Return the (x, y) coordinate for the center point of the cell that contains the specified text.  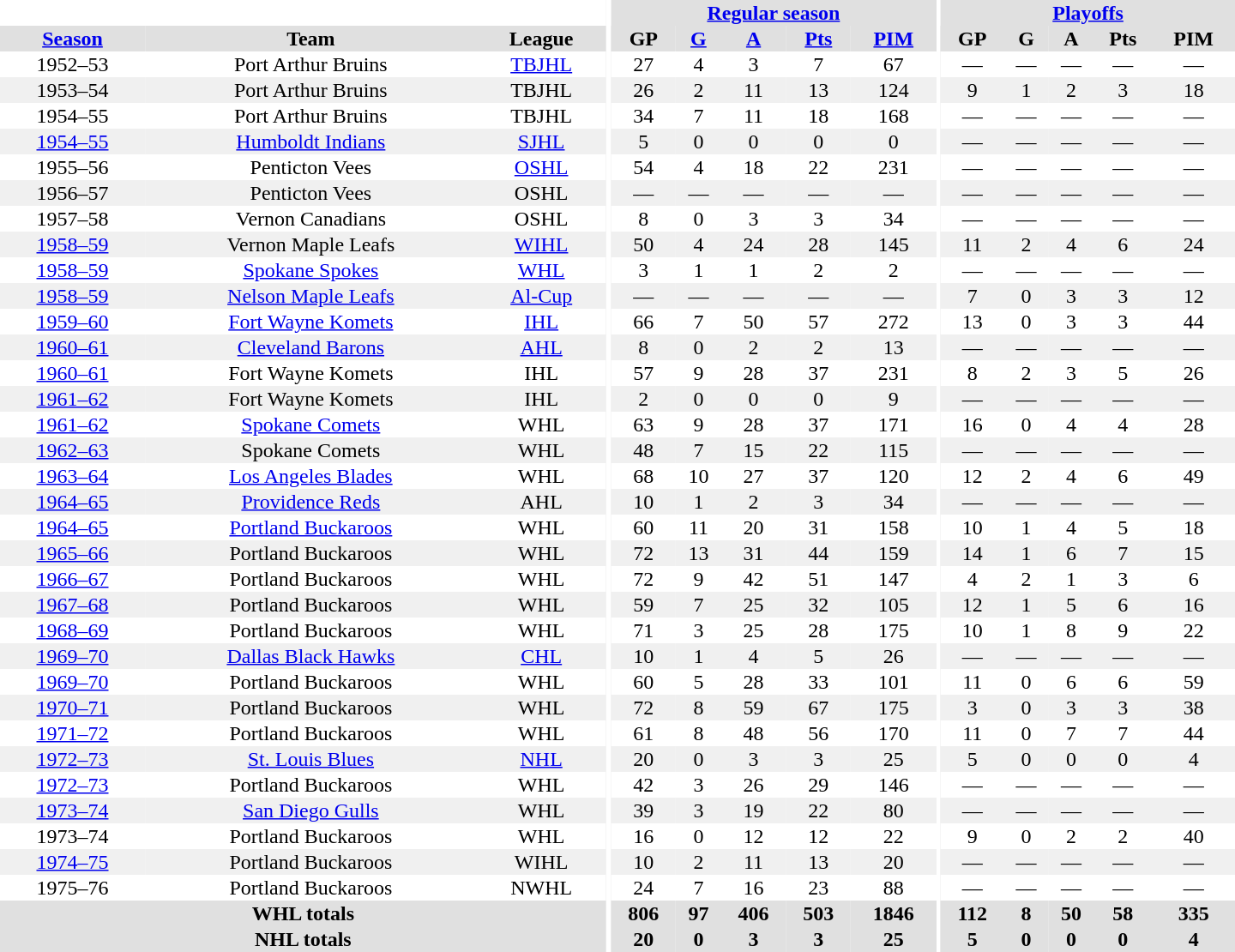
29 (818, 785)
WHL totals (304, 913)
Regular season (774, 13)
101 (894, 682)
1965–66 (72, 553)
56 (818, 733)
33 (818, 682)
1955–56 (72, 167)
San Diego Gulls (310, 810)
1974–75 (72, 862)
58 (1123, 913)
159 (894, 553)
Nelson Maple Leafs (310, 296)
Team (310, 39)
Spokane Spokes (310, 270)
38 (1194, 708)
SJHL (542, 142)
Vernon Canadians (310, 219)
19 (754, 810)
88 (894, 888)
68 (643, 476)
145 (894, 244)
23 (818, 888)
Providence Reds (310, 502)
Dallas Black Hawks (310, 656)
115 (894, 450)
Playoffs (1087, 13)
Humboldt Indians (310, 142)
NWHL (542, 888)
Vernon Maple Leafs (310, 244)
1968–69 (72, 630)
Al-Cup (542, 296)
112 (973, 913)
Cleveland Barons (310, 347)
St. Louis Blues (310, 759)
Season (72, 39)
14 (973, 553)
NHL totals (304, 939)
54 (643, 167)
1962–63 (72, 450)
1966–67 (72, 579)
146 (894, 785)
League (542, 39)
124 (894, 90)
1963–64 (72, 476)
CHL (542, 656)
272 (894, 322)
39 (643, 810)
80 (894, 810)
158 (894, 527)
1953–54 (72, 90)
171 (894, 425)
120 (894, 476)
1971–72 (72, 733)
40 (1194, 836)
63 (643, 425)
NHL (542, 759)
49 (1194, 476)
168 (894, 116)
1970–71 (72, 708)
51 (818, 579)
105 (894, 605)
170 (894, 733)
71 (643, 630)
335 (1194, 913)
147 (894, 579)
66 (643, 322)
61 (643, 733)
1956–57 (72, 193)
97 (698, 913)
1846 (894, 913)
1959–60 (72, 322)
Los Angeles Blades (310, 476)
503 (818, 913)
1967–68 (72, 605)
32 (818, 605)
806 (643, 913)
1952–53 (72, 64)
1957–58 (72, 219)
406 (754, 913)
1975–76 (72, 888)
